From the cell containing the given text, extract its center point as [x, y] coordinate. 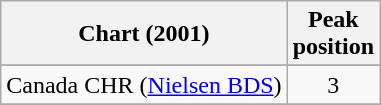
Chart (2001) [144, 34]
Peakposition [333, 34]
3 [333, 85]
Canada CHR (Nielsen BDS) [144, 85]
